Return the [X, Y] coordinate for the center point of the cell that contains the specified text.  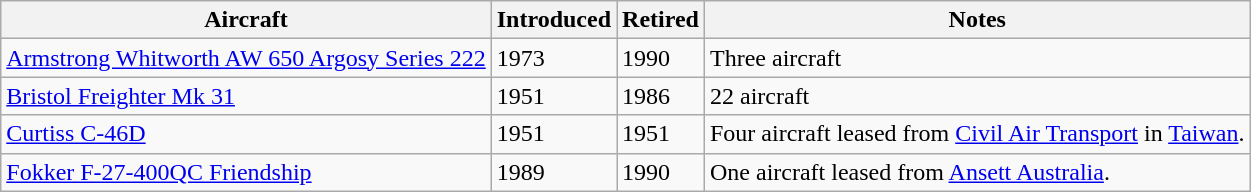
Aircraft [246, 20]
Fokker F-27-400QC Friendship [246, 172]
1986 [661, 96]
Introduced [554, 20]
Four aircraft leased from Civil Air Transport in Taiwan. [977, 134]
Bristol Freighter Mk 31 [246, 96]
Armstrong Whitworth AW 650 Argosy Series 222 [246, 58]
Three aircraft [977, 58]
1973 [554, 58]
Retired [661, 20]
1989 [554, 172]
Notes [977, 20]
22 aircraft [977, 96]
One aircraft leased from Ansett Australia. [977, 172]
Curtiss C-46D [246, 134]
